Determine the (X, Y) coordinate at the center of the cell enclosing the given text.  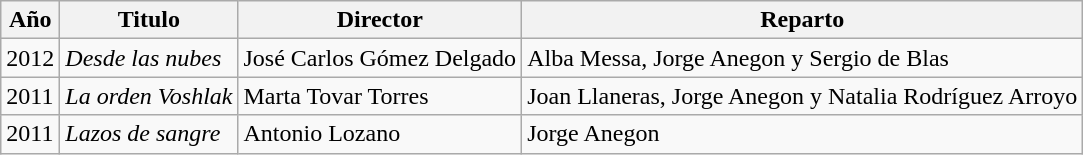
Reparto (802, 20)
Desde las nubes (149, 58)
Año (30, 20)
Joan Llaneras, Jorge Anegon y Natalia Rodríguez Arroyo (802, 96)
Director (380, 20)
2012 (30, 58)
Antonio Lozano (380, 134)
Alba Messa, Jorge Anegon y Sergio de Blas (802, 58)
José Carlos Gómez Delgado (380, 58)
Jorge Anegon (802, 134)
Titulo (149, 20)
Lazos de sangre (149, 134)
Marta Tovar Torres (380, 96)
La orden Voshlak (149, 96)
